For the text-containing cell, return its midpoint in [X, Y] coordinate format. 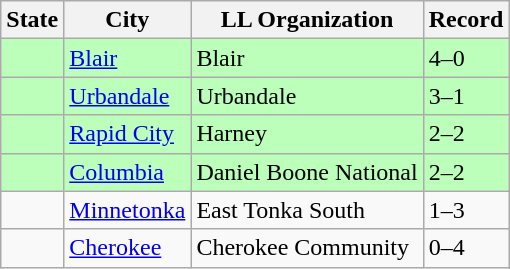
Record [466, 20]
East Tonka South [307, 210]
1–3 [466, 210]
4–0 [466, 58]
0–4 [466, 248]
Cherokee [128, 248]
Minnetonka [128, 210]
City [128, 20]
Columbia [128, 172]
Daniel Boone National [307, 172]
State [32, 20]
Harney [307, 134]
LL Organization [307, 20]
Rapid City [128, 134]
Cherokee Community [307, 248]
3–1 [466, 96]
